Search for the cell housing the specified text and yield its (x, y) center coordinate. 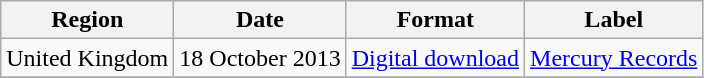
United Kingdom (88, 58)
18 October 2013 (260, 58)
Region (88, 20)
Label (614, 20)
Digital download (435, 58)
Format (435, 20)
Date (260, 20)
Mercury Records (614, 58)
